Return [X, Y] of the center of cell containing provided text 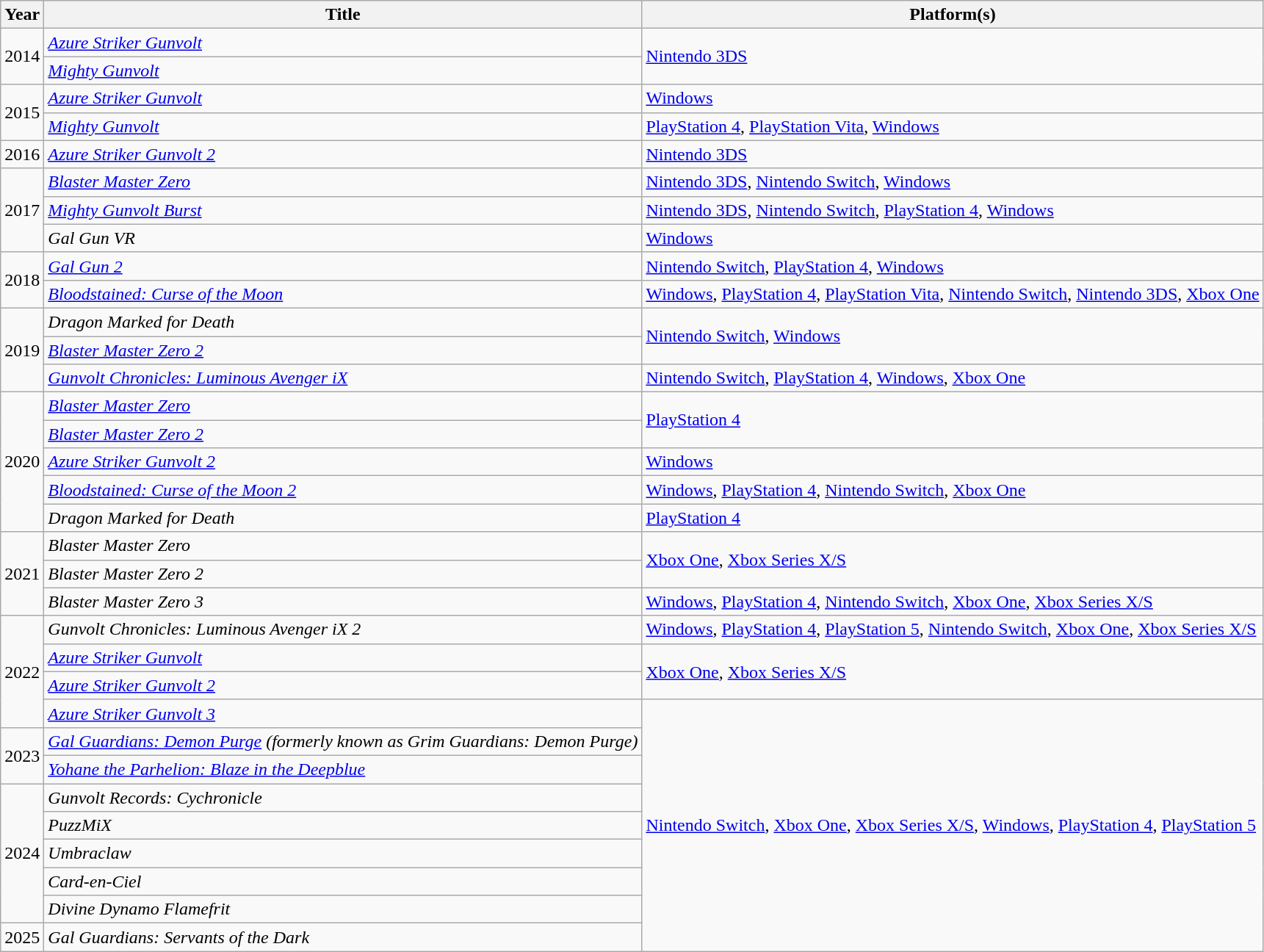
Umbraclaw [343, 854]
2023 [22, 755]
2025 [22, 937]
Bloodstained: Curse of the Moon 2 [343, 490]
Nintendo Switch, Xbox One, Xbox Series X/S, Windows, PlayStation 4, PlayStation 5 [953, 826]
Gal Guardians: Demon Purge (formerly known as Grim Guardians: Demon Purge) [343, 741]
Windows, PlayStation 4, Nintendo Switch, Xbox One [953, 490]
Windows, PlayStation 4, Nintendo Switch, Xbox One, Xbox Series X/S [953, 602]
Year [22, 15]
Windows, PlayStation 4, PlayStation Vita, Nintendo Switch, Nintendo 3DS, Xbox One [953, 294]
Azure Striker Gunvolt 3 [343, 713]
2017 [22, 210]
Yohane the Parhelion: Blaze in the Deepblue [343, 769]
2020 [22, 462]
Nintendo 3DS, Nintendo Switch, Windows [953, 182]
Divine Dynamo Flamefrit [343, 909]
2016 [22, 154]
Gal Gun 2 [343, 266]
Blaster Master Zero 3 [343, 602]
Gunvolt Records: Cychronicle [343, 797]
2024 [22, 853]
2022 [22, 671]
Gunvolt Chronicles: Luminous Avenger iX [343, 378]
Nintendo Switch, PlayStation 4, Windows, Xbox One [953, 378]
Platform(s) [953, 15]
Nintendo Switch, PlayStation 4, Windows [953, 266]
Nintendo 3DS, Nintendo Switch, PlayStation 4, Windows [953, 210]
Bloodstained: Curse of the Moon [343, 294]
Windows, PlayStation 4, PlayStation 5, Nintendo Switch, Xbox One, Xbox Series X/S [953, 630]
2015 [22, 112]
PlayStation 4, PlayStation Vita, Windows [953, 126]
Mighty Gunvolt Burst [343, 210]
2014 [22, 57]
Title [343, 15]
Card-en-Ciel [343, 881]
Gal Guardians: Servants of the Dark [343, 937]
Nintendo Switch, Windows [953, 336]
2018 [22, 280]
Gal Gun VR [343, 238]
PuzzMiX [343, 826]
2021 [22, 574]
2019 [22, 350]
Gunvolt Chronicles: Luminous Avenger iX 2 [343, 630]
